Scan for the cell matching the given text and deliver its (x, y) coordinate at center. 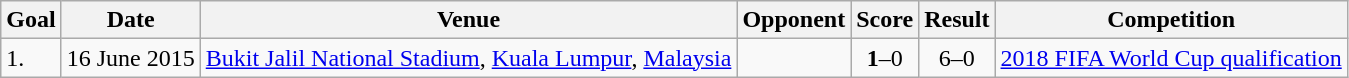
Bukit Jalil National Stadium, Kuala Lumpur, Malaysia (468, 58)
Venue (468, 20)
Opponent (794, 20)
Result (957, 20)
1–0 (885, 58)
2018 FIFA World Cup qualification (1171, 58)
1. (31, 58)
Date (130, 20)
16 June 2015 (130, 58)
Goal (31, 20)
6–0 (957, 58)
Score (885, 20)
Competition (1171, 20)
